Return the [X, Y] coordinate for the center point of the cell that contains the specified text.  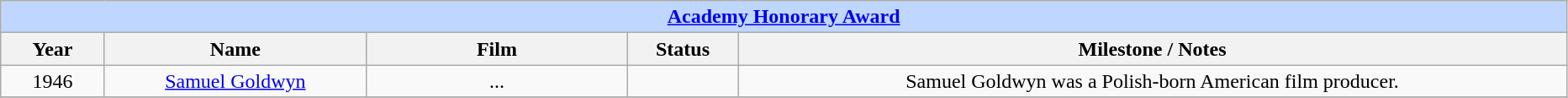
1946 [53, 81]
Academy Honorary Award [784, 17]
Samuel Goldwyn was a Polish-born American film producer. [1153, 81]
Samuel Goldwyn [235, 81]
Status [683, 49]
... [496, 81]
Year [53, 49]
Name [235, 49]
Film [496, 49]
Milestone / Notes [1153, 49]
